Identify which cell holds the provided text, then report its (x, y) central coordinate. 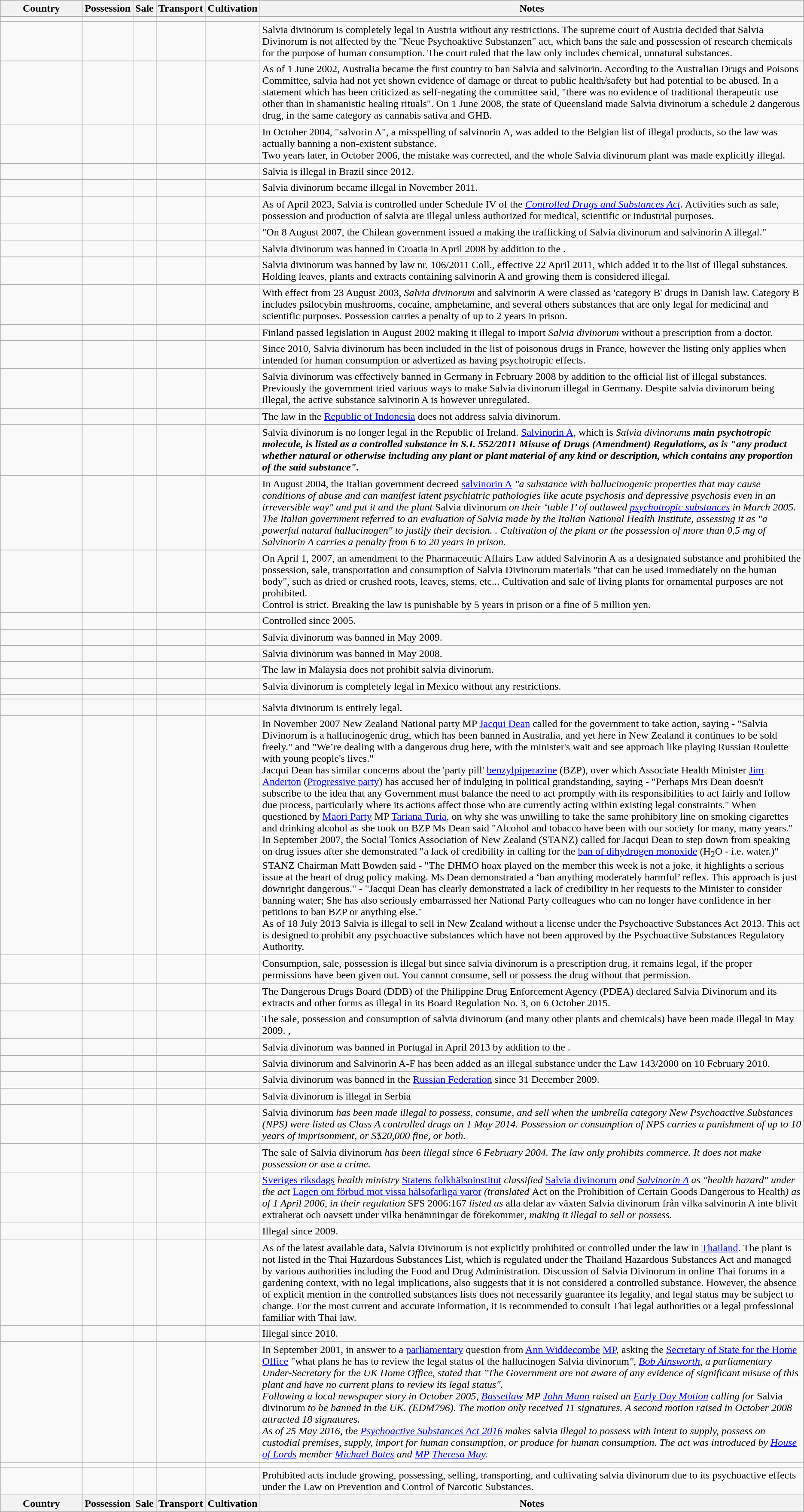
Salvia divinorum was banned in Portugal in April 2013 by addition to the . (532, 1047)
Salvia divinorum and Salvinorin A-F has been added as an illegal substance under the Law 143/2000 on 10 February 2010. (532, 1063)
Salvia divinorum was banned in May 2008. (532, 654)
Illegal since 2009. (532, 1231)
Salvia divinorum is completely legal in Mexico without any restrictions. (532, 686)
Salvia divinorum was banned in Croatia in April 2008 by addition to the . (532, 248)
The sale, possession and consumption of salvia divinorum (and many other plants and chemicals) have been made illegal in May 2009. , (532, 1025)
Salvia is illegal in Brazil since 2012. (532, 171)
The law in the Republic of Indonesia does not address salvia divinorum. (532, 416)
Salvia divinorum is entirely legal. (532, 707)
Salvia divinorum is illegal in Serbia (532, 1096)
Finland passed legislation in August 2002 making it illegal to import Salvia divinorum without a prescription from a doctor. (532, 332)
The law in Malaysia does not prohibit salvia divinorum. (532, 670)
"On 8 August 2007, the Chilean government issued a making the trafficking of Salvia divinorum and salvinorin A illegal." (532, 232)
Controlled since 2005. (532, 621)
Illegal since 2010. (532, 1333)
Salvia divinorum was banned in the Russian Federation since 31 December 2009. (532, 1080)
Salvia divinorum was banned in May 2009. (532, 637)
The sale of Salvia divinorum has been illegal since 6 February 2004. The law only prohibits commerce. It does not make possession or use a crime. (532, 1158)
Salvia divinorum became illegal in November 2011. (532, 188)
